Output the (X, Y) coordinate of the center of the cell containing the given text.  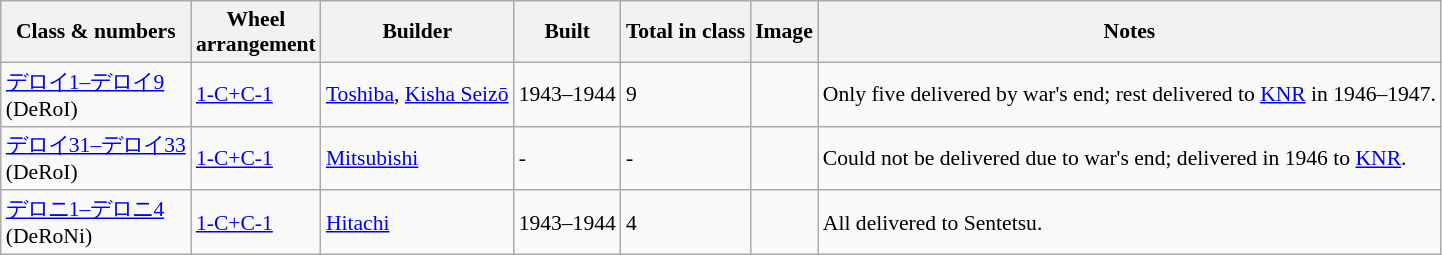
Wheelarrangement (256, 32)
デロイ1–デロイ9(DeRoI) (96, 94)
デロイ31–デロイ33(DeRoI) (96, 158)
Notes (1130, 32)
Built (568, 32)
Total in class (686, 32)
Builder (418, 32)
Toshiba, Kisha Seizō (418, 94)
Could not be delivered due to war's end; delivered in 1946 to KNR. (1130, 158)
4 (686, 223)
Hitachi (418, 223)
All delivered to Sentetsu. (1130, 223)
9 (686, 94)
デロニ1–デロニ4(DeRoNi) (96, 223)
Only five delivered by war's end; rest delivered to KNR in 1946–1947. (1130, 94)
Class & numbers (96, 32)
Mitsubishi (418, 158)
Image (784, 32)
